Provide the [X, Y] coordinate of the cell's center where the given text is located.  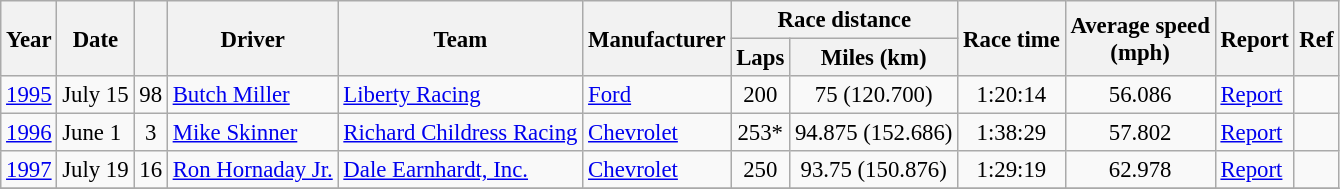
Race distance [844, 20]
Team [460, 38]
200 [760, 95]
Dale Earnhardt, Inc. [460, 170]
Date [96, 38]
July 15 [96, 95]
Race time [1012, 38]
57.802 [1140, 133]
1995 [29, 95]
Manufacturer [657, 38]
1:38:29 [1012, 133]
Driver [252, 38]
Ron Hornaday Jr. [252, 170]
1:20:14 [1012, 95]
Laps [760, 58]
Ford [657, 95]
Miles (km) [874, 58]
Year [29, 38]
56.086 [1140, 95]
3 [150, 133]
250 [760, 170]
July 19 [96, 170]
1:29:19 [1012, 170]
1997 [29, 170]
Richard Childress Racing [460, 133]
98 [150, 95]
Mike Skinner [252, 133]
1996 [29, 133]
Average speed(mph) [1140, 38]
Butch Miller [252, 95]
253* [760, 133]
Ref [1316, 38]
Liberty Racing [460, 95]
16 [150, 170]
June 1 [96, 133]
94.875 (152.686) [874, 133]
62.978 [1140, 170]
75 (120.700) [874, 95]
93.75 (150.876) [874, 170]
